Search for the cell housing the specified text and yield its (X, Y) center coordinate. 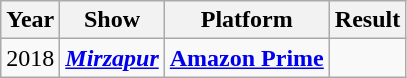
Platform (246, 20)
Mirzapur (112, 58)
Amazon Prime (246, 58)
Show (112, 20)
Year (30, 20)
Result (367, 20)
2018 (30, 58)
